Identify which cell holds the provided text, then report its (X, Y) central coordinate. 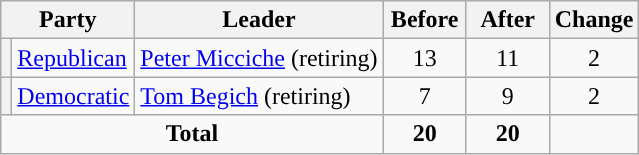
Before (424, 20)
Total (192, 134)
7 (424, 96)
11 (508, 58)
Party (68, 20)
After (508, 20)
Change (594, 20)
Democratic (74, 96)
Leader (259, 20)
Republican (74, 58)
13 (424, 58)
Tom Begich (retiring) (259, 96)
9 (508, 96)
Peter Micciche (retiring) (259, 58)
